Pinpoint the cell where the given text exists, returning its [X, Y] midpoint coordinate. 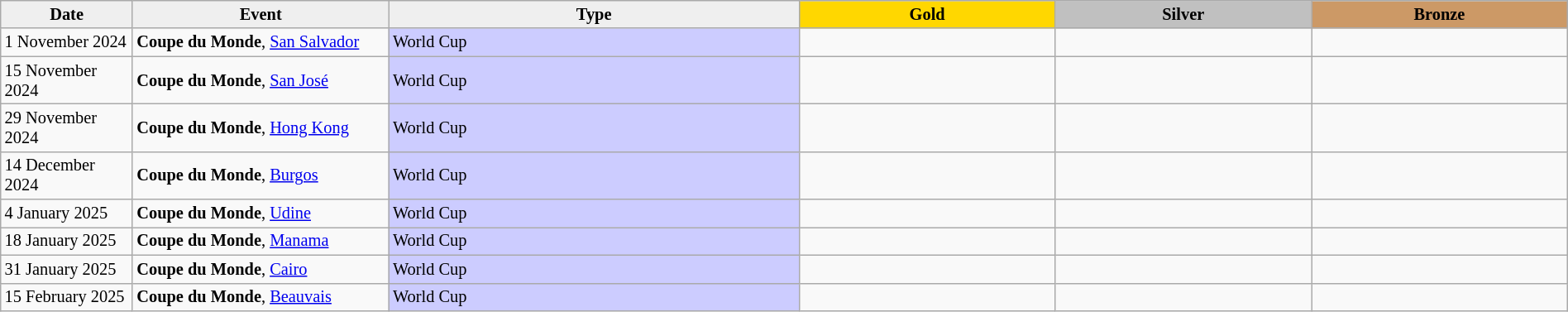
1 November 2024 [67, 42]
Coupe du Monde, San Salvador [261, 42]
Gold [927, 14]
29 November 2024 [67, 127]
15 February 2025 [67, 297]
Type [594, 14]
4 January 2025 [67, 214]
Coupe du Monde, Manama [261, 241]
Coupe du Monde, Burgos [261, 175]
31 January 2025 [67, 269]
Date [67, 14]
Coupe du Monde, Beauvais [261, 297]
15 November 2024 [67, 80]
Coupe du Monde, Udine [261, 214]
Coupe du Monde, Hong Kong [261, 127]
Event [261, 14]
14 December 2024 [67, 175]
Bronze [1440, 14]
Silver [1183, 14]
Coupe du Monde, Cairo [261, 269]
18 January 2025 [67, 241]
Coupe du Monde, San José [261, 80]
